Detect which cell encompasses the target text, then output its [x, y] center coordinate. 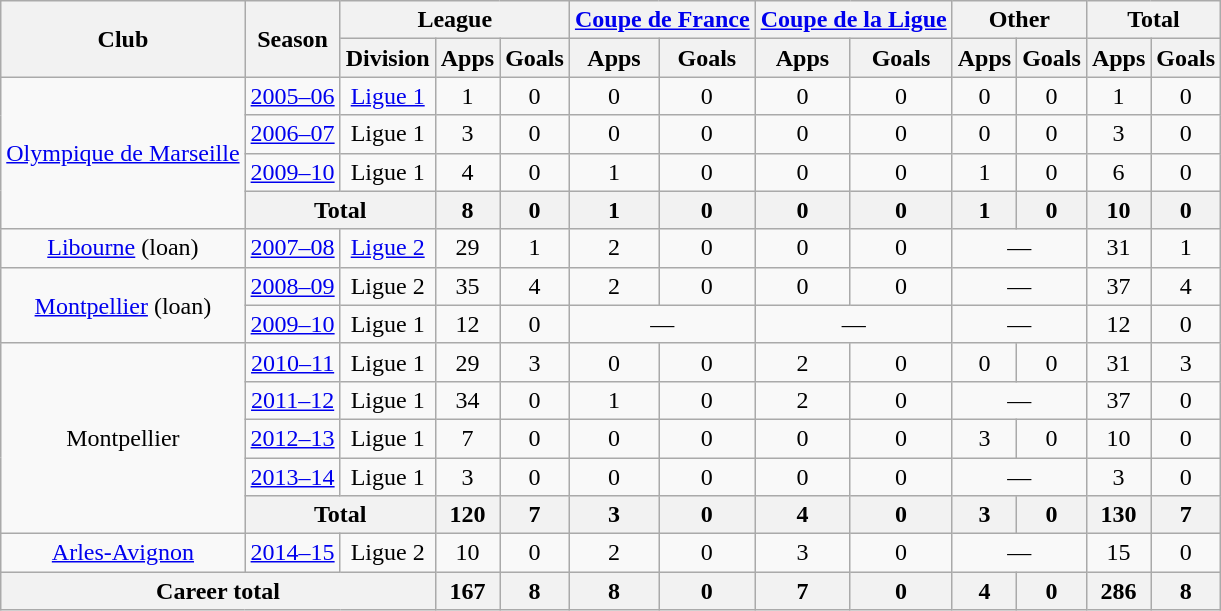
Arles-Avignon [123, 553]
2006–07 [292, 134]
130 [1118, 515]
Other [1019, 20]
120 [467, 515]
Club [123, 39]
Coupe de France [662, 20]
286 [1118, 591]
35 [467, 286]
Montpellier (loan) [123, 305]
2013–14 [292, 477]
2008–09 [292, 286]
Montpellier [123, 438]
2010–11 [292, 362]
2012–13 [292, 438]
2011–12 [292, 400]
6 [1118, 172]
2014–15 [292, 553]
2007–08 [292, 248]
Career total [218, 591]
Coupe de la Ligue [854, 20]
Libourne (loan) [123, 248]
Olympique de Marseille [123, 153]
Season [292, 39]
League [454, 20]
167 [467, 591]
34 [467, 400]
15 [1118, 553]
2005–06 [292, 96]
Division [388, 58]
